Output the (x, y) coordinate of the center of the cell containing the given text.  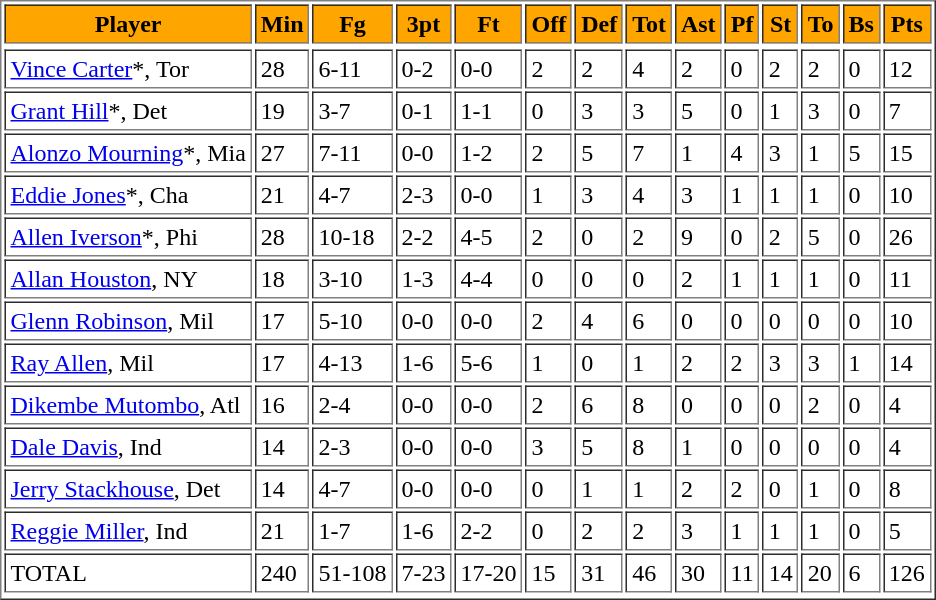
51-108 (353, 574)
Fg (353, 24)
17-20 (488, 574)
126 (907, 574)
2-4 (353, 406)
Ray Allen, Mil (128, 364)
26 (907, 238)
St (781, 24)
7-11 (353, 154)
Vince Carter*, Tor (128, 70)
4-4 (488, 280)
Ft (488, 24)
Allen Iverson*, Phi (128, 238)
240 (282, 574)
1-7 (353, 532)
6-11 (353, 70)
4-13 (353, 364)
Reggie Miller, Ind (128, 532)
To (821, 24)
12 (907, 70)
Pf (742, 24)
Allan Houston, NY (128, 280)
30 (698, 574)
Player (128, 24)
Bs (862, 24)
20 (821, 574)
3pt (424, 24)
Dikembe Mutombo, Atl (128, 406)
4-5 (488, 238)
1-1 (488, 112)
3-7 (353, 112)
Grant Hill*, Det (128, 112)
Glenn Robinson, Mil (128, 322)
Min (282, 24)
TOTAL (128, 574)
16 (282, 406)
10-18 (353, 238)
5-6 (488, 364)
18 (282, 280)
Alonzo Mourning*, Mia (128, 154)
5-10 (353, 322)
31 (599, 574)
0-2 (424, 70)
Ast (698, 24)
Off (548, 24)
27 (282, 154)
3-10 (353, 280)
9 (698, 238)
19 (282, 112)
Jerry Stackhouse, Det (128, 490)
1-3 (424, 280)
Eddie Jones*, Cha (128, 196)
46 (649, 574)
Def (599, 24)
1-2 (488, 154)
Pts (907, 24)
7-23 (424, 574)
Dale Davis, Ind (128, 448)
0-1 (424, 112)
Tot (649, 24)
